Detect which cell encompasses the target text, then output its (X, Y) center coordinate. 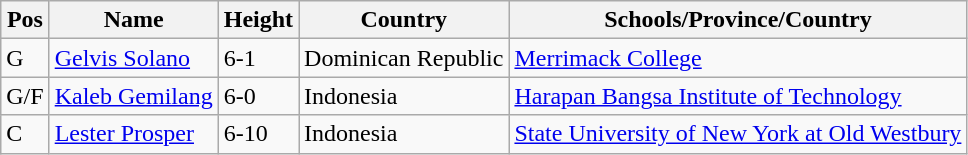
6-1 (258, 58)
State University of New York at Old Westbury (738, 134)
6-0 (258, 96)
Harapan Bangsa Institute of Technology (738, 96)
Schools/Province/Country (738, 20)
Country (404, 20)
Pos (25, 20)
Gelvis Solano (134, 58)
G/F (25, 96)
Dominican Republic (404, 58)
6-10 (258, 134)
C (25, 134)
G (25, 58)
Kaleb Gemilang (134, 96)
Lester Prosper (134, 134)
Merrimack College (738, 58)
Height (258, 20)
Name (134, 20)
